Pinpoint the cell where the given text exists, returning its [x, y] midpoint coordinate. 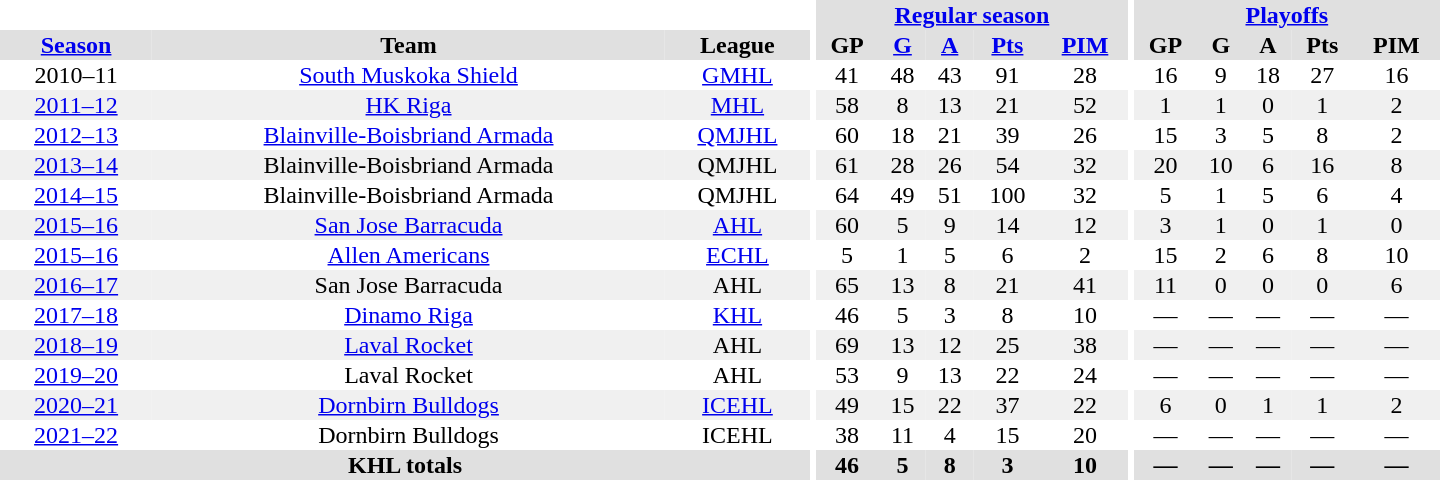
91 [1007, 75]
Team [408, 45]
2010–11 [76, 75]
HK Riga [408, 105]
2019–20 [76, 375]
100 [1007, 195]
25 [1007, 345]
ECHL [738, 255]
2020–21 [76, 405]
43 [950, 75]
2017–18 [76, 315]
2011–12 [76, 105]
58 [847, 105]
MHL [738, 105]
South Muskoka Shield [408, 75]
2021–22 [76, 435]
2013–14 [76, 165]
54 [1007, 165]
2014–15 [76, 195]
48 [902, 75]
61 [847, 165]
39 [1007, 135]
Dinamo Riga [408, 315]
65 [847, 285]
2016–17 [76, 285]
27 [1322, 75]
2018–19 [76, 345]
24 [1086, 375]
51 [950, 195]
37 [1007, 405]
14 [1007, 225]
GMHL [738, 75]
Regular season [972, 15]
Season [76, 45]
53 [847, 375]
Playoffs [1287, 15]
69 [847, 345]
Allen Americans [408, 255]
League [738, 45]
64 [847, 195]
2012–13 [76, 135]
52 [1086, 105]
KHL [738, 315]
KHL totals [405, 465]
